Return the (x, y) coordinate for the center point of the cell that contains the specified text.  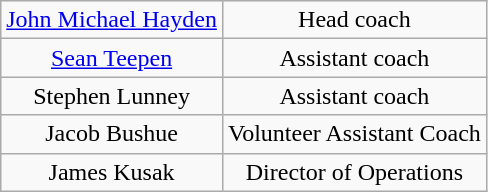
Volunteer Assistant Coach (354, 134)
Head coach (354, 20)
James Kusak (112, 172)
Stephen Lunney (112, 96)
Director of Operations (354, 172)
John Michael Hayden (112, 20)
Jacob Bushue (112, 134)
Sean Teepen (112, 58)
